Output the [x, y] coordinate of the center of the cell containing the given text.  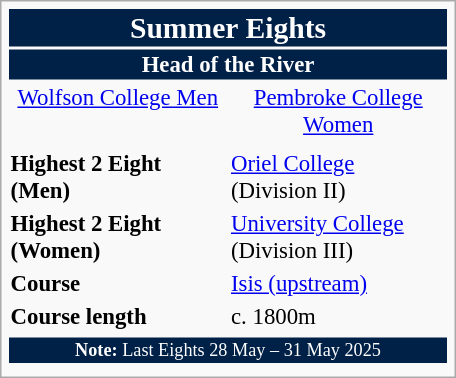
Note: Last Eights 28 May – 31 May 2025 [228, 351]
Oriel College (Division II) [338, 178]
Isis (upstream) [338, 284]
Wolfson College Men [118, 112]
Course [118, 284]
Highest 2 Eight (Women) [118, 238]
Summer Eights [228, 28]
Highest 2 Eight (Men) [118, 178]
University College (Division III) [338, 238]
c. 1800m [338, 317]
Head of the River [228, 65]
Pembroke College Women [338, 112]
Course length [118, 317]
